Detect which cell encompasses the target text, then output its [x, y] center coordinate. 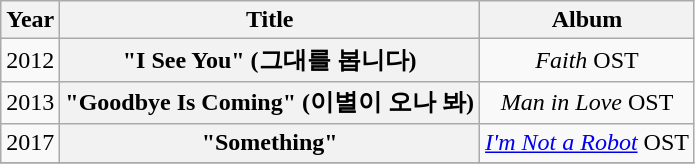
2012 [30, 60]
I'm Not a Robot OST [588, 143]
"Goodbye Is Coming" (이별이 오나 봐) [270, 102]
Faith OST [588, 60]
"I See You" (그대를 봅니다) [270, 60]
2013 [30, 102]
2017 [30, 143]
Title [270, 20]
Man in Love OST [588, 102]
Year [30, 20]
Album [588, 20]
"Something" [270, 143]
